Locate the cell with the specified text and output its (X, Y) center coordinate. 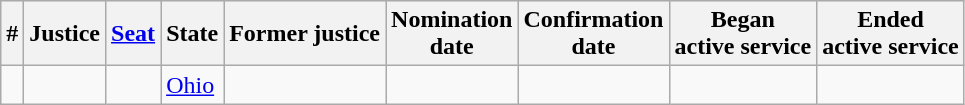
Nominationdate (452, 34)
# (12, 34)
Ohio (192, 85)
State (192, 34)
Confirmationdate (594, 34)
Seat (134, 34)
Endedactive service (891, 34)
Former justice (305, 34)
Beganactive service (743, 34)
Justice (65, 34)
